Capture the cell that displays the provided text and extract its [x, y] central coordinate. 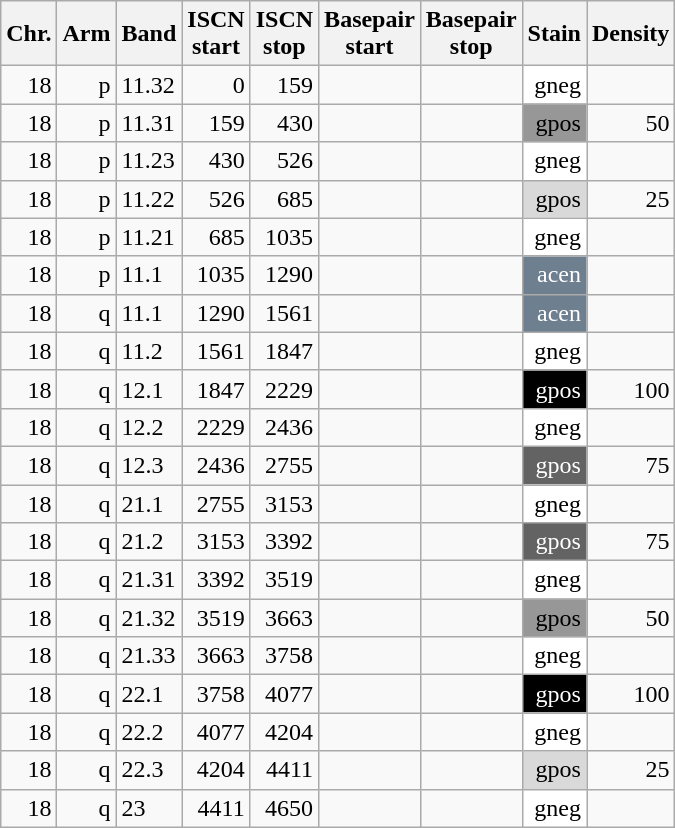
Arm [86, 34]
Band [149, 34]
Chr. [29, 34]
Density [630, 34]
12.2 [149, 427]
11.32 [149, 85]
23 [149, 808]
21.2 [149, 542]
ISCNstop [284, 34]
21.32 [149, 618]
22.3 [149, 770]
Basepairstop [471, 34]
11.23 [149, 161]
Basepairstart [370, 34]
11.21 [149, 237]
12.1 [149, 389]
22.2 [149, 732]
11.22 [149, 199]
22.1 [149, 694]
21.1 [149, 503]
11.2 [149, 351]
12.3 [149, 465]
4650 [284, 808]
21.31 [149, 580]
21.33 [149, 656]
11.31 [149, 123]
ISCNstart [216, 34]
0 [216, 85]
Stain [554, 34]
